Identify which cell holds the provided text, then report its [x, y] central coordinate. 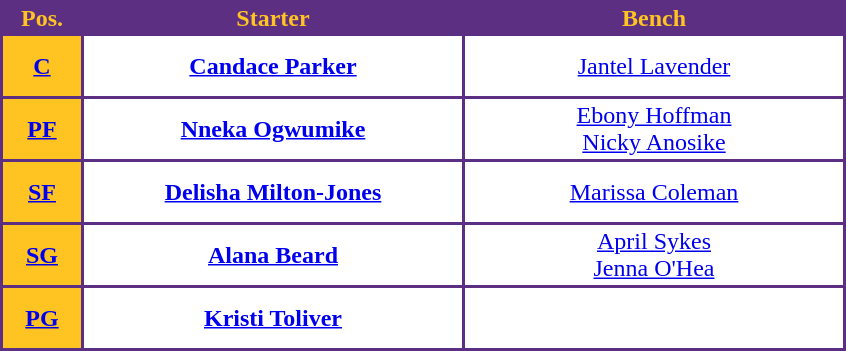
Marissa Coleman [654, 192]
Nneka Ogwumike [273, 129]
Kristi Toliver [273, 318]
Delisha Milton-Jones [273, 192]
April SykesJenna O'Hea [654, 255]
Ebony HoffmanNicky Anosike [654, 129]
Alana Beard [273, 255]
Starter [273, 18]
C [42, 66]
Pos. [42, 18]
SG [42, 255]
SF [42, 192]
PF [42, 129]
PG [42, 318]
Bench [654, 18]
Candace Parker [273, 66]
Jantel Lavender [654, 66]
